Extract the [X, Y] coordinate from the center of the cell holding the provided text.  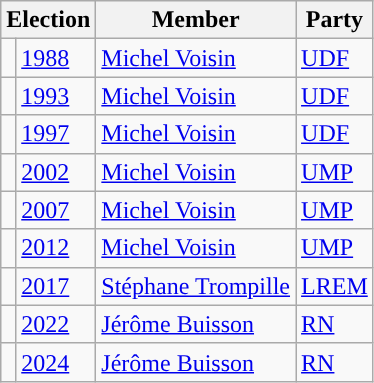
1993 [56, 96]
Election [48, 20]
1997 [56, 134]
2022 [56, 324]
Member [196, 20]
2017 [56, 286]
Stéphane Trompille [196, 286]
1988 [56, 58]
2002 [56, 172]
LREM [335, 286]
2007 [56, 210]
2024 [56, 362]
Party [335, 20]
2012 [56, 248]
